Extract the [x, y] coordinate from the center of the cell holding the provided text.  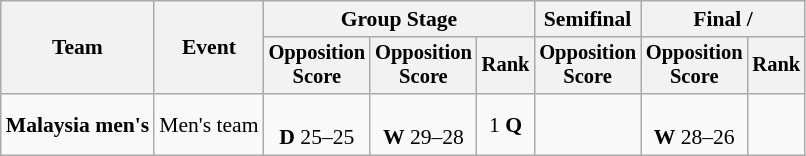
Semifinal [588, 19]
W 29–28 [424, 124]
W 28–26 [694, 124]
D 25–25 [318, 124]
Malaysia men's [78, 124]
Group Stage [400, 19]
Final / [723, 19]
Event [208, 48]
Men's team [208, 124]
Team [78, 48]
1 Q [506, 124]
